From the cell containing the given text, extract its center point as [x, y] coordinate. 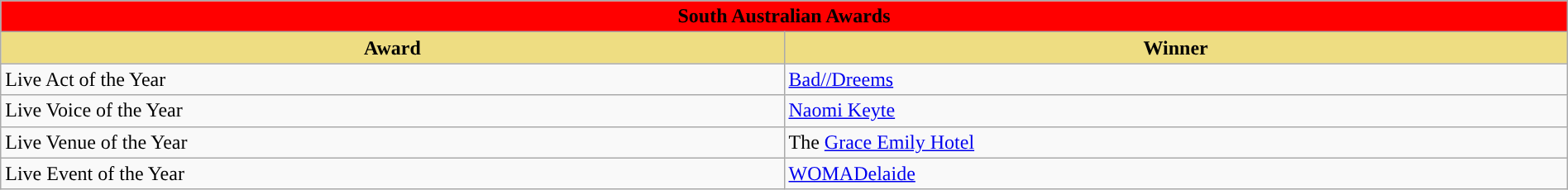
Live Venue of the Year [392, 142]
Winner [1176, 48]
Live Voice of the Year [392, 111]
Award [392, 48]
Naomi Keyte [1176, 111]
The Grace Emily Hotel [1176, 142]
Live Event of the Year [392, 173]
Bad//Dreems [1176, 79]
WOMADelaide [1176, 173]
South Australian Awards [784, 17]
Live Act of the Year [392, 79]
